Return the [x, y] coordinate for the center point of the cell that contains the specified text.  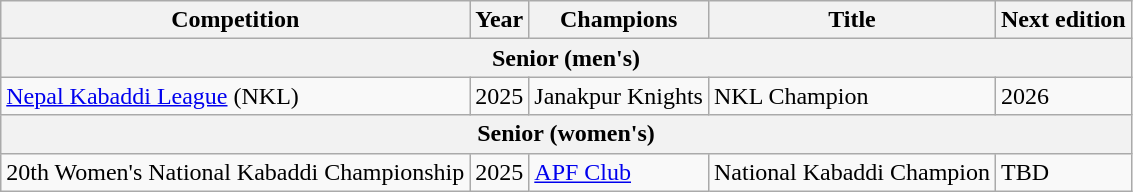
Senior (men's) [566, 58]
20th Women's National Kabaddi Championship [236, 172]
Champions [619, 20]
Title [852, 20]
Janakpur Knights [619, 96]
NKL Champion [852, 96]
Next edition [1064, 20]
Nepal Kabaddi League (NKL) [236, 96]
Senior (women's) [566, 134]
National Kabaddi Champion [852, 172]
Year [500, 20]
2026 [1064, 96]
TBD [1064, 172]
APF Club [619, 172]
Competition [236, 20]
